Search for the cell housing the specified text and yield its (x, y) center coordinate. 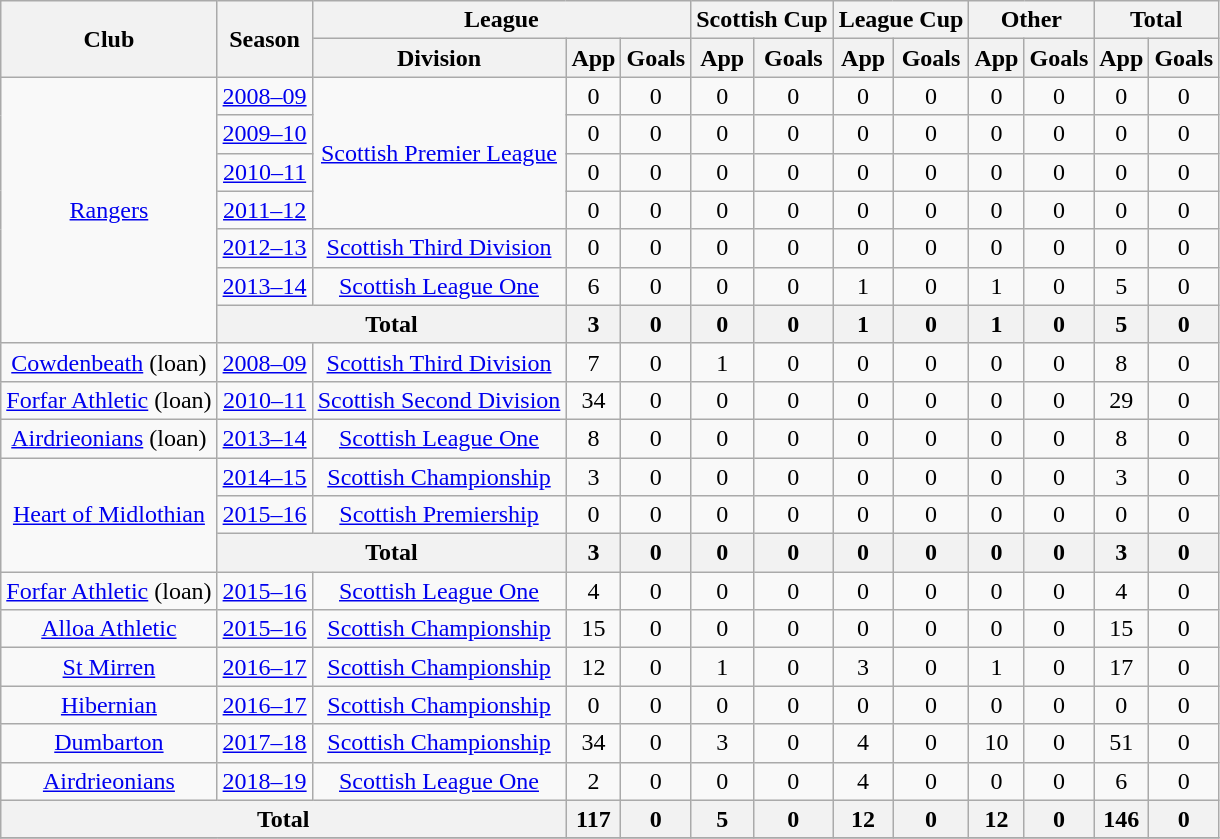
Club (109, 39)
St Mirren (109, 667)
Dumbarton (109, 743)
51 (1122, 743)
29 (1122, 400)
146 (1122, 819)
17 (1122, 667)
League Cup (901, 20)
Airdrieonians (loan) (109, 438)
Scottish Second Division (439, 400)
Other (1032, 20)
2014–15 (264, 477)
2009–10 (264, 134)
Alloa Athletic (109, 629)
Scottish Cup (762, 20)
Rangers (109, 210)
2017–18 (264, 743)
Heart of Midlothian (109, 515)
Season (264, 39)
Cowdenbeath (loan) (109, 362)
2 (594, 781)
117 (594, 819)
10 (996, 743)
2012–13 (264, 248)
Scottish Premier League (439, 153)
Division (439, 58)
League (502, 20)
Airdrieonians (109, 781)
2018–19 (264, 781)
Hibernian (109, 705)
Scottish Premiership (439, 515)
7 (594, 362)
2011–12 (264, 210)
